Return (x, y) of the center of cell containing provided text 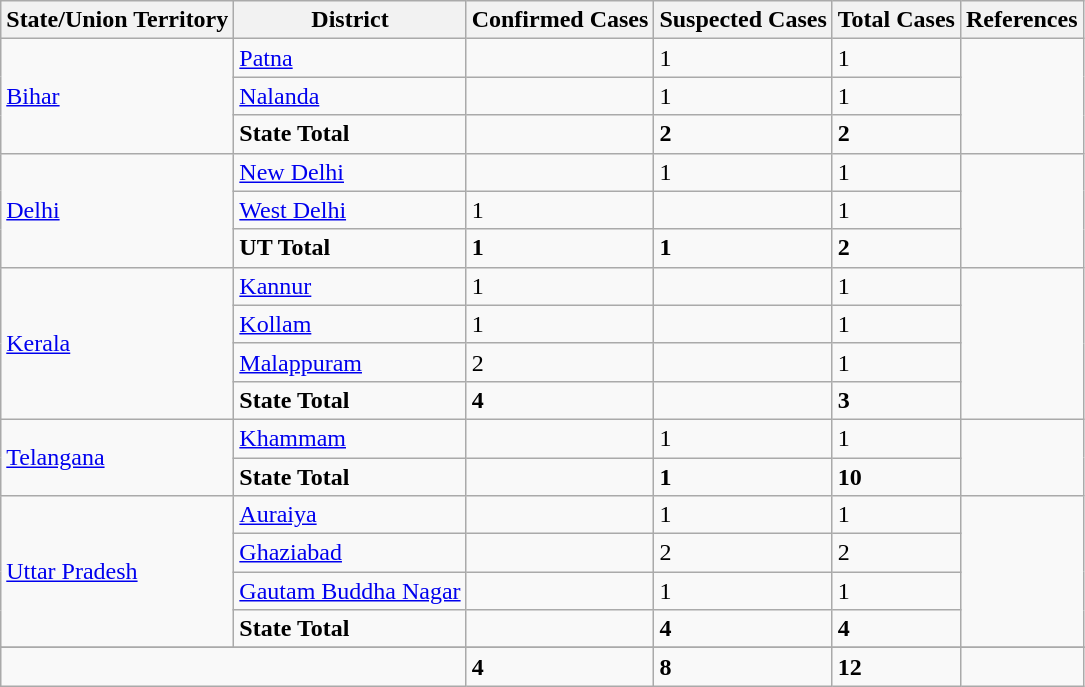
References (1022, 20)
Uttar Pradesh (118, 572)
Bihar (118, 96)
Patna (350, 58)
UT Total (350, 248)
Suspected Cases (743, 20)
Delhi (118, 210)
State/Union Territory (118, 20)
Ghaziabad (350, 553)
10 (896, 477)
8 (743, 667)
Confirmed Cases (560, 20)
3 (896, 400)
Gautam Buddha Nagar (350, 591)
Nalanda (350, 96)
West Delhi (350, 210)
Auraiya (350, 515)
Kerala (118, 343)
Khammam (350, 438)
New Delhi (350, 172)
Telangana (118, 457)
District (350, 20)
12 (896, 667)
Malappuram (350, 362)
Kollam (350, 324)
Total Cases (896, 20)
Kannur (350, 286)
